Return the (X, Y) coordinate for the center point of the cell that contains the specified text.  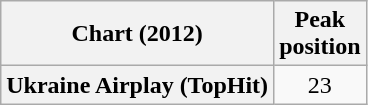
Peakposition (320, 34)
Ukraine Airplay (TopHit) (138, 85)
Chart (2012) (138, 34)
23 (320, 85)
